Return the (X, Y) coordinate for the center point of the cell that contains the specified text.  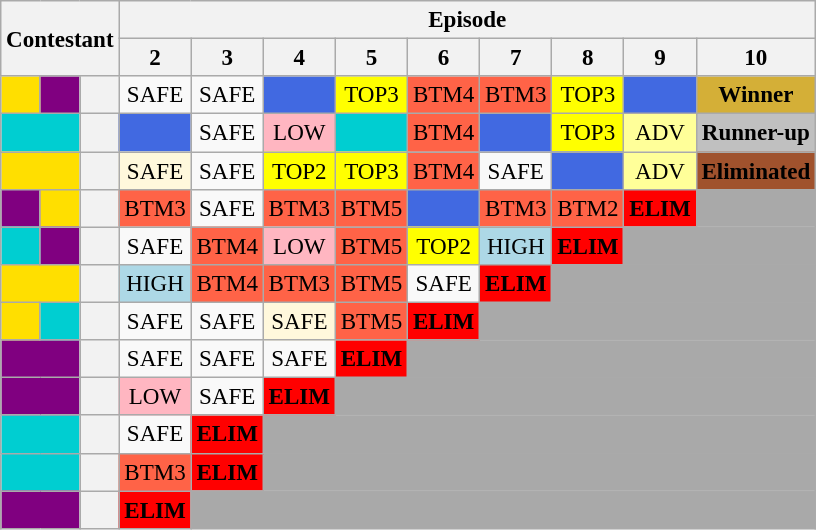
5 (371, 58)
3 (227, 58)
6 (444, 58)
BTM2 (588, 209)
Winner (756, 95)
Contestant (60, 38)
Eliminated (756, 171)
9 (660, 58)
8 (588, 58)
Episode (468, 20)
2 (155, 58)
10 (756, 58)
7 (516, 58)
Runner-up (756, 133)
4 (299, 58)
